Pinpoint the cell where the given text exists, returning its (X, Y) midpoint coordinate. 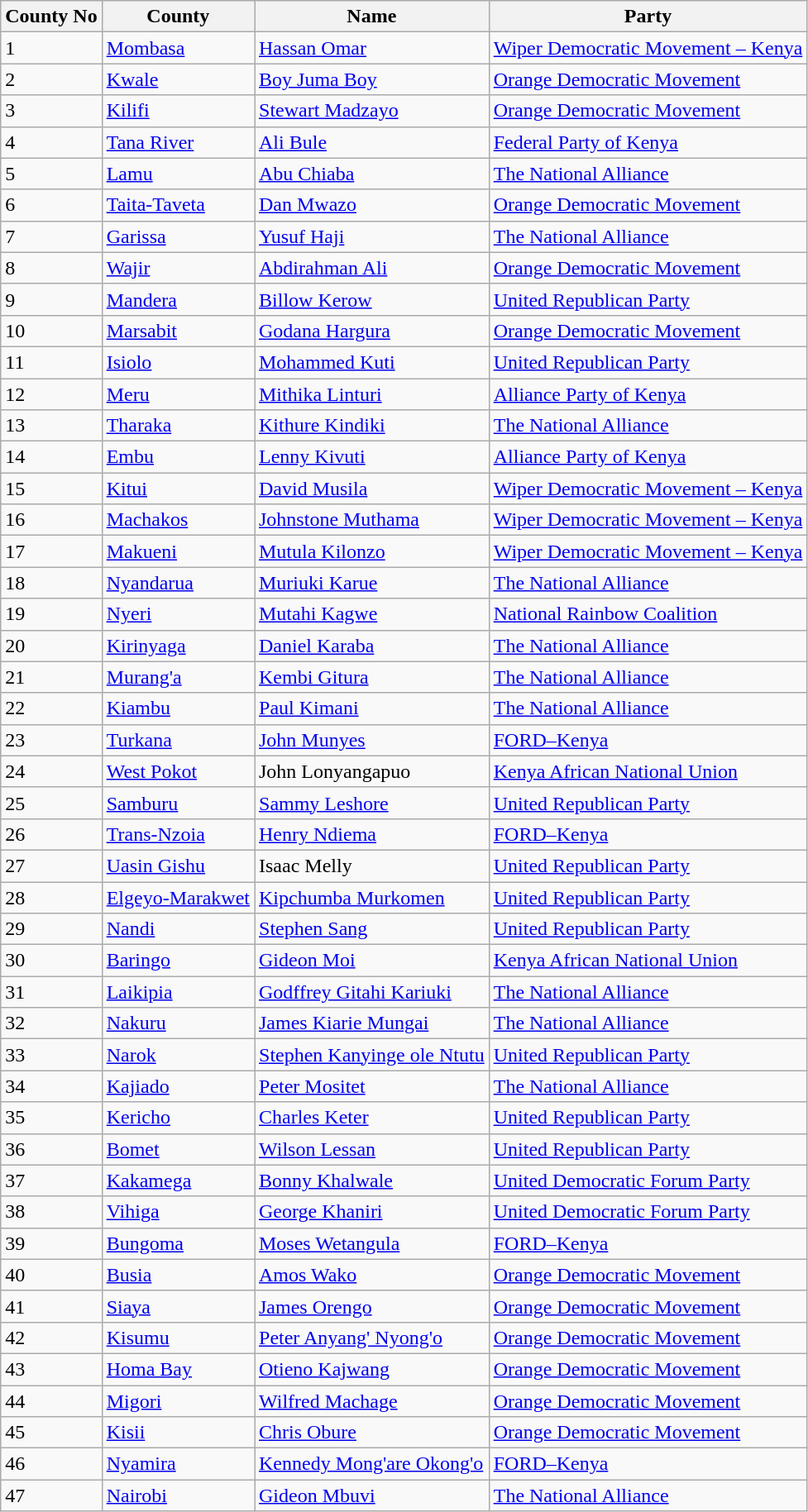
35 (51, 1118)
Baringo (178, 961)
Party (648, 17)
1 (51, 48)
Nyeri (178, 614)
Embu (178, 457)
Kembi Gitura (372, 677)
Trans-Nzoia (178, 834)
Nyandarua (178, 583)
Name (372, 17)
Mithika Linturi (372, 394)
Muriuki Karue (372, 583)
42 (51, 1338)
Henry Ndiema (372, 834)
Machakos (178, 520)
Peter Anyang' Nyong'o (372, 1338)
22 (51, 708)
James Orengo (372, 1306)
Kipchumba Murkomen (372, 897)
37 (51, 1181)
Nandi (178, 929)
Bungoma (178, 1243)
Garissa (178, 236)
Abu Chiaba (372, 174)
32 (51, 1023)
Bonny Khalwale (372, 1181)
Kitui (178, 489)
Makueni (178, 551)
County (178, 17)
Mombasa (178, 48)
Amos Wako (372, 1275)
3 (51, 111)
Mandera (178, 299)
Samburu (178, 803)
16 (51, 520)
7 (51, 236)
Homa Bay (178, 1369)
18 (51, 583)
Nakuru (178, 1023)
4 (51, 142)
46 (51, 1464)
Otieno Kajwang (372, 1369)
Boy Juma Boy (372, 79)
Turkana (178, 740)
Stephen Kanyinge ole Ntutu (372, 1055)
Wilson Lessan (372, 1149)
10 (51, 331)
John Lonyangapuo (372, 771)
Lamu (178, 174)
Lenny Kivuti (372, 457)
38 (51, 1212)
Godana Hargura (372, 331)
31 (51, 992)
Chris Obure (372, 1433)
Kakamega (178, 1181)
Godffrey Gitahi Kariuki (372, 992)
Mutahi Kagwe (372, 614)
12 (51, 394)
Kirinyaga (178, 646)
Bomet (178, 1149)
Stephen Sang (372, 929)
Marsabit (178, 331)
Mohammed Kuti (372, 362)
Nairobi (178, 1495)
2 (51, 79)
Federal Party of Kenya (648, 142)
Laikipia (178, 992)
National Rainbow Coalition (648, 614)
Charles Keter (372, 1118)
Johnstone Muthama (372, 520)
David Musila (372, 489)
Murang'a (178, 677)
James Kiarie Mungai (372, 1023)
Kajiado (178, 1086)
40 (51, 1275)
Wilfred Machage (372, 1401)
Yusuf Haji (372, 236)
Peter Mositet (372, 1086)
23 (51, 740)
25 (51, 803)
Kennedy Mong'are Okong'o (372, 1464)
Billow Kerow (372, 299)
15 (51, 489)
30 (51, 961)
Tana River (178, 142)
Kisii (178, 1433)
34 (51, 1086)
Isiolo (178, 362)
Tharaka (178, 426)
Isaac Melly (372, 866)
14 (51, 457)
Wajir (178, 268)
Vihiga (178, 1212)
43 (51, 1369)
Stewart Madzayo (372, 111)
Elgeyo-Marakwet (178, 897)
8 (51, 268)
Daniel Karaba (372, 646)
39 (51, 1243)
5 (51, 174)
17 (51, 551)
44 (51, 1401)
24 (51, 771)
Nyamira (178, 1464)
Taita-Taveta (178, 205)
13 (51, 426)
28 (51, 897)
Siaya (178, 1306)
John Munyes (372, 740)
27 (51, 866)
45 (51, 1433)
Ali Bule (372, 142)
21 (51, 677)
George Khaniri (372, 1212)
Kilifi (178, 111)
West Pokot (178, 771)
20 (51, 646)
Mutula Kilonzo (372, 551)
19 (51, 614)
Kiambu (178, 708)
47 (51, 1495)
Meru (178, 394)
Kwale (178, 79)
Kericho (178, 1118)
29 (51, 929)
41 (51, 1306)
Paul Kimani (372, 708)
Dan Mwazo (372, 205)
Abdirahman Ali (372, 268)
Uasin Gishu (178, 866)
Gideon Mbuvi (372, 1495)
Gideon Moi (372, 961)
Hassan Omar (372, 48)
11 (51, 362)
26 (51, 834)
Kisumu (178, 1338)
Moses Wetangula (372, 1243)
6 (51, 205)
Narok (178, 1055)
Kithure Kindiki (372, 426)
County No (51, 17)
36 (51, 1149)
33 (51, 1055)
9 (51, 299)
Migori (178, 1401)
Sammy Leshore (372, 803)
Busia (178, 1275)
